Capture the cell that displays the provided text and extract its [x, y] central coordinate. 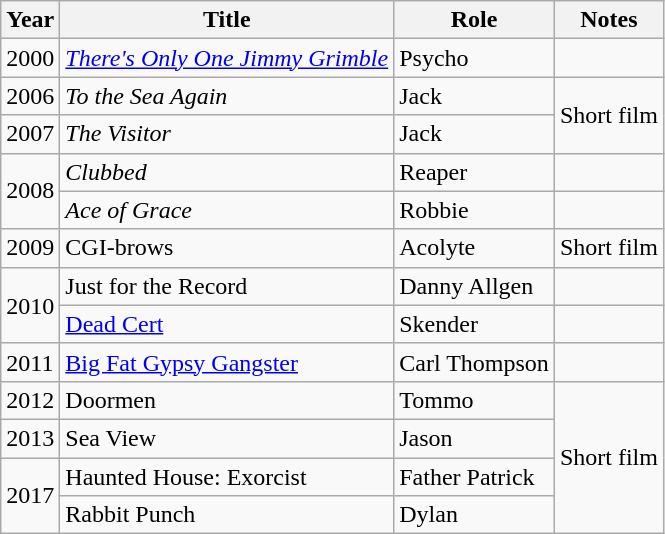
Father Patrick [474, 477]
Danny Allgen [474, 286]
2013 [30, 438]
Big Fat Gypsy Gangster [227, 362]
Carl Thompson [474, 362]
CGI-brows [227, 248]
2017 [30, 496]
2012 [30, 400]
2010 [30, 305]
2011 [30, 362]
Tommo [474, 400]
Clubbed [227, 172]
2007 [30, 134]
Doormen [227, 400]
There's Only One Jimmy Grimble [227, 58]
Ace of Grace [227, 210]
Acolyte [474, 248]
2008 [30, 191]
Title [227, 20]
Year [30, 20]
2009 [30, 248]
Role [474, 20]
Jason [474, 438]
2000 [30, 58]
Psycho [474, 58]
Robbie [474, 210]
Skender [474, 324]
Sea View [227, 438]
Dylan [474, 515]
Just for the Record [227, 286]
The Visitor [227, 134]
Dead Cert [227, 324]
Rabbit Punch [227, 515]
Haunted House: Exorcist [227, 477]
Reaper [474, 172]
2006 [30, 96]
To the Sea Again [227, 96]
Notes [608, 20]
